Determine the (x, y) coordinate at the center of the cell enclosing the given text.  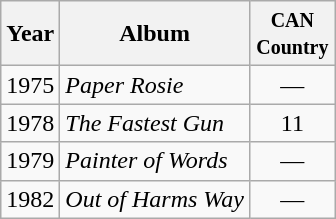
Album (155, 34)
1979 (30, 161)
The Fastest Gun (155, 123)
Paper Rosie (155, 85)
1978 (30, 123)
1975 (30, 85)
CAN Country (292, 34)
11 (292, 123)
Painter of Words (155, 161)
Year (30, 34)
Out of Harms Way (155, 199)
1982 (30, 199)
